Identify which cell holds the provided text, then report its [X, Y] central coordinate. 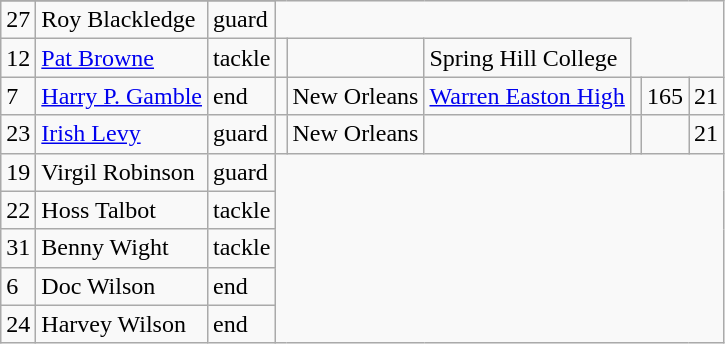
Benny Wight [122, 248]
Hoss Talbot [122, 210]
Virgil Robinson [122, 172]
7 [18, 96]
22 [18, 210]
Pat Browne [122, 58]
165 [664, 96]
Doc Wilson [122, 286]
23 [18, 134]
Spring Hill College [527, 58]
31 [18, 248]
Warren Easton High [527, 96]
19 [18, 172]
12 [18, 58]
Roy Blackledge [122, 20]
Irish Levy [122, 134]
Harvey Wilson [122, 324]
Harry P. Gamble [122, 96]
6 [18, 286]
24 [18, 324]
27 [18, 20]
